From the cell containing the given text, extract its center point as (X, Y) coordinate. 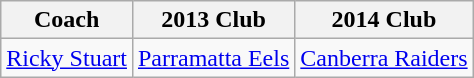
2014 Club (384, 20)
2013 Club (213, 20)
Canberra Raiders (384, 58)
Parramatta Eels (213, 58)
Ricky Stuart (67, 58)
Coach (67, 20)
